Provide the [x, y] coordinate of the cell's center where the given text is located.  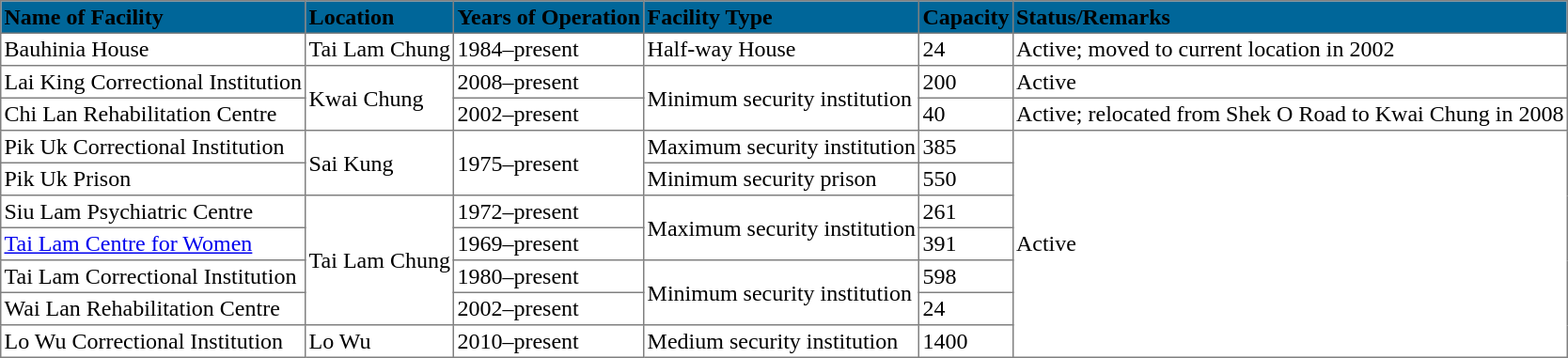
Bauhinia House [153, 49]
Lo Wu Correctional Institution [153, 341]
Location [380, 17]
Half-way House [782, 49]
Minimum security prison [782, 179]
Years of Operation [549, 17]
Medium security institution [782, 341]
Active; relocated from Shek O Road to Kwai Chung in 2008 [1290, 114]
2010–present [549, 341]
550 [966, 179]
Pik Uk Prison [153, 179]
Facility Type [782, 17]
385 [966, 147]
Name of Facility [153, 17]
Capacity [966, 17]
1980–present [549, 276]
40 [966, 114]
Lo Wu [380, 341]
Wai Lan Rehabilitation Centre [153, 308]
Chi Lan Rehabilitation Centre [153, 114]
Tai Lam Centre for Women [153, 243]
Kwai Chung [380, 98]
2008–present [549, 82]
261 [966, 211]
Status/Remarks [1290, 17]
Tai Lam Correctional Institution [153, 276]
391 [966, 243]
1969–present [549, 243]
1400 [966, 341]
200 [966, 82]
Siu Lam Psychiatric Centre [153, 211]
1975–present [549, 163]
Sai Kung [380, 163]
1972–present [549, 211]
1984–present [549, 49]
598 [966, 276]
Pik Uk Correctional Institution [153, 147]
Lai King Correctional Institution [153, 82]
Active; moved to current location in 2002 [1290, 49]
